Identify which cell holds the provided text, then report its (x, y) central coordinate. 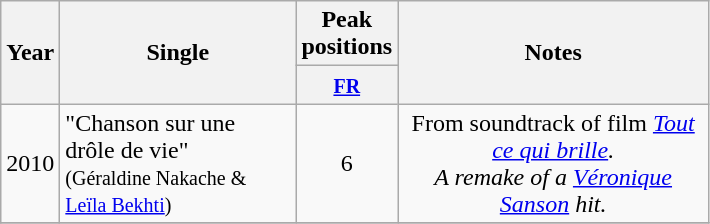
Peak positions (347, 34)
"Chanson sur une drôle de vie" (Géraldine Nakache & Leïla Bekhti) (178, 164)
Single (178, 52)
2010 (30, 164)
Year (30, 52)
From soundtrack of film Tout ce qui brille. A remake of a Véronique Sanson hit. (554, 164)
6 (347, 164)
FR (347, 85)
Notes (554, 52)
